Provide the [x, y] coordinate of the cell's center where the given text is located.  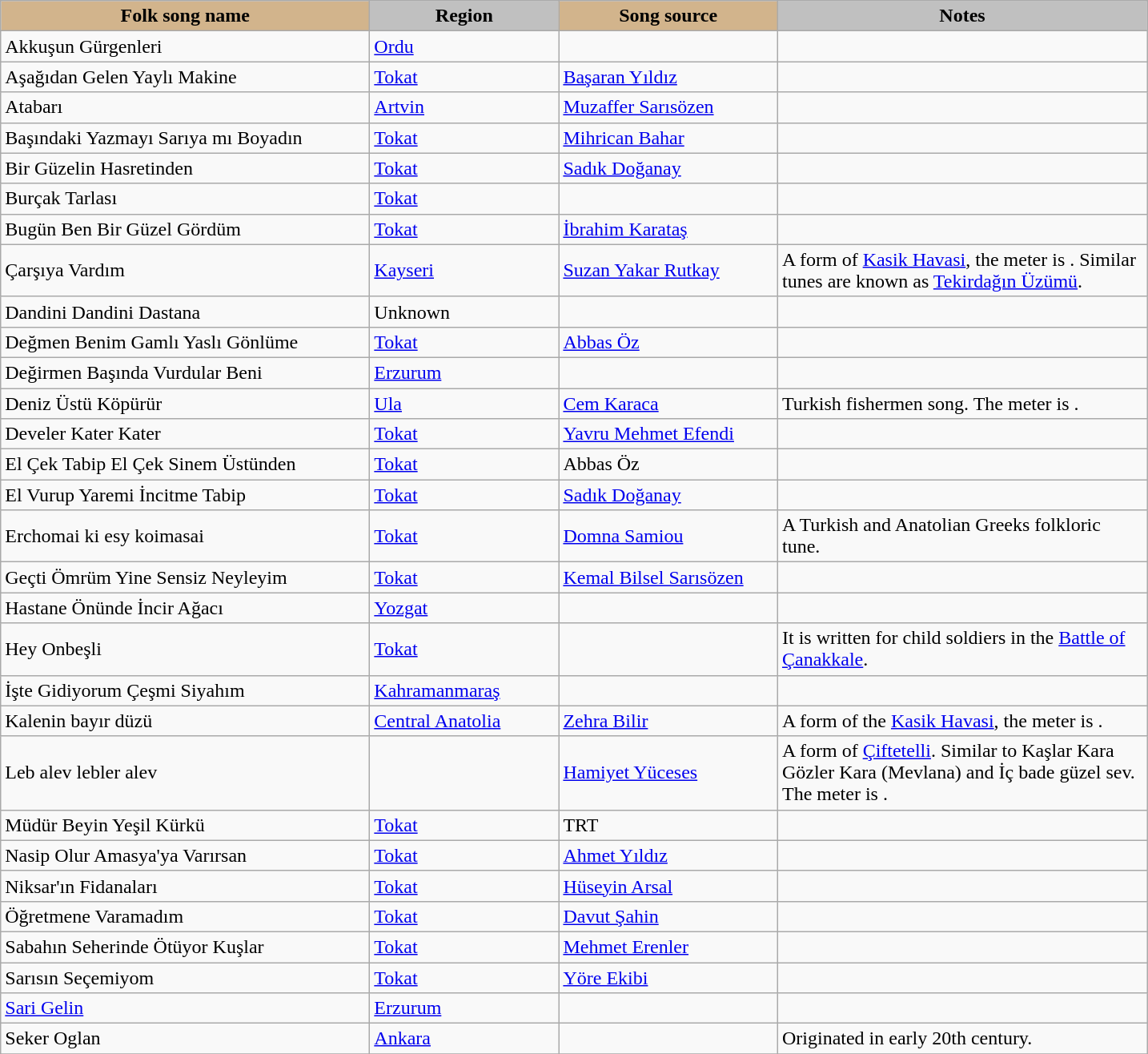
Burçak Tarlası [186, 199]
Müdür Beyin Yeşil Kürkü [186, 825]
Song source [668, 16]
A form of Çiftetelli. Similar to Kaşlar Kara Gözler Kara (Mevlana) and İç bade güzel sev. The meter is . [962, 773]
Bugün Ben Bir Güzel Gördüm [186, 229]
Bir Güzelin Hasretinden [186, 168]
Hüseyin Arsal [668, 886]
İşte Gidiyorum Çeşmi Siyahım [186, 690]
Aşağıdan Gelen Yaylı Makine [186, 77]
Kahramanmaraş [464, 690]
Yavru Mehmet Efendi [668, 434]
Mihrican Bahar [668, 138]
Erchomai ki esy koimasai [186, 537]
Artvin [464, 107]
Kemal Bilsel Sarısözen [668, 577]
Çarşıya Vardım [186, 271]
Folk song name [186, 16]
Değirmen Başında Vurdular Beni [186, 372]
Başaran Yıldız [668, 77]
Unknown [464, 312]
Ordu [464, 46]
Yozgat [464, 608]
Seker Oglan [186, 1039]
Nasip Olur Amasya'ya Varırsan [186, 855]
Hey Onbeşli [186, 649]
Cem Karaca [668, 403]
Turkish fishermen song. The meter is . [962, 403]
Ula [464, 403]
Değmen Benim Gamlı Yaslı Gönlüme [186, 342]
Atabarı [186, 107]
Leb alev lebler alev [186, 773]
El Vurup Yaremi İncitme Tabip [186, 495]
Sari Gelin [186, 1008]
İbrahim Karataş [668, 229]
Sabahın Seherinde Ötüyor Kuşlar [186, 947]
A form of Kasik Havasi, the meter is . Similar tunes are known as Tekirdağın Üzümü. [962, 271]
Originated in early 20th century. [962, 1039]
Central Anatolia [464, 721]
Geçti Ömrüm Yine Sensiz Neyleyim [186, 577]
Yöre Ekibi [668, 978]
Akkuşun Gürgenleri [186, 46]
Hamiyet Yüceses [668, 773]
Ahmet Yıldız [668, 855]
A form of the Kasik Havasi, the meter is . [962, 721]
Mehmet Erenler [668, 947]
Niksar'ın Fidanaları [186, 886]
Develer Kater Kater [186, 434]
Hastane Önünde İncir Ağacı [186, 608]
El Çek Tabip El Çek Sinem Üstünden [186, 465]
Öğretmene Varamadım [186, 916]
Kalenin bayır düzü [186, 721]
Domna Samiou [668, 537]
Kayseri [464, 271]
It is written for child soldiers in the Battle of Çanakkale. [962, 649]
Muzaffer Sarısözen [668, 107]
Deniz Üstü Köpürür [186, 403]
Sarısın Seçemiyom [186, 978]
A Turkish and Anatolian Greeks folkloric tune. [962, 537]
TRT [668, 825]
Zehra Bilir [668, 721]
Başındaki Yazmayı Sarıya mı Boyadın [186, 138]
Notes [962, 16]
Ankara [464, 1039]
Suzan Yakar Rutkay [668, 271]
Davut Şahin [668, 916]
Dandini Dandini Dastana [186, 312]
Region [464, 16]
